Detect which cell encompasses the target text, then output its [x, y] center coordinate. 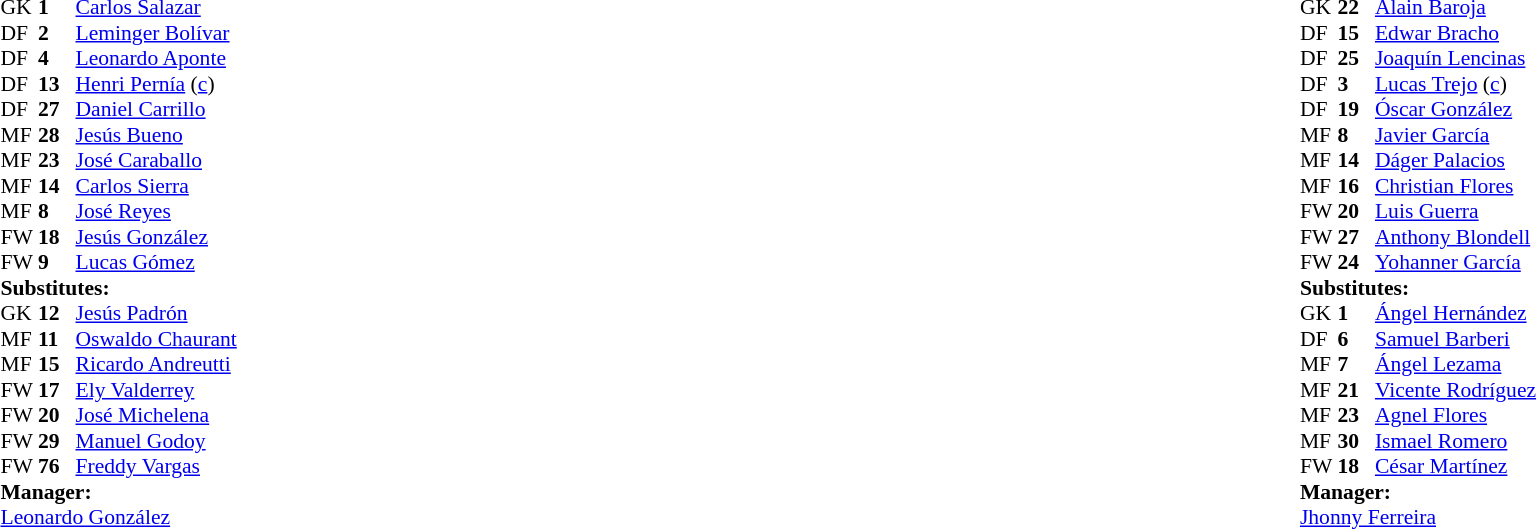
16 [1356, 186]
Jesús González [156, 237]
Ricardo Andreutti [156, 365]
Yohanner García [1456, 263]
Vicente Rodríguez [1456, 390]
17 [57, 390]
Ismael Romero [1456, 441]
Daniel Carrillo [156, 109]
4 [57, 59]
6 [1356, 339]
Christian Flores [1456, 186]
76 [57, 467]
Edwar Bracho [1456, 33]
Leminger Bolívar [156, 33]
Dáger Palacios [1456, 161]
11 [57, 339]
21 [1356, 390]
Óscar González [1456, 109]
Luis Guerra [1456, 211]
13 [57, 84]
24 [1356, 263]
Samuel Barberi [1456, 339]
Agnel Flores [1456, 415]
Oswaldo Chaurant [156, 339]
José Michelena [156, 415]
César Martínez [1456, 467]
2 [57, 33]
Carlos Sierra [156, 186]
Jesús Bueno [156, 135]
3 [1356, 84]
Lucas Gómez [156, 263]
28 [57, 135]
Joaquín Lencinas [1456, 59]
Leonardo Aponte [156, 59]
Javier García [1456, 135]
12 [57, 313]
Ely Valderrey [156, 390]
Ángel Hernández [1456, 313]
29 [57, 441]
Henri Pernía (c) [156, 84]
Jesús Padrón [156, 313]
Manuel Godoy [156, 441]
Lucas Trejo (c) [1456, 84]
25 [1356, 59]
1 [1356, 313]
7 [1356, 365]
9 [57, 263]
José Caraballo [156, 161]
30 [1356, 441]
19 [1356, 109]
Freddy Vargas [156, 467]
Ángel Lezama [1456, 365]
Anthony Blondell [1456, 237]
José Reyes [156, 211]
